Return the (X, Y) coordinate for the center point of the cell that contains the specified text.  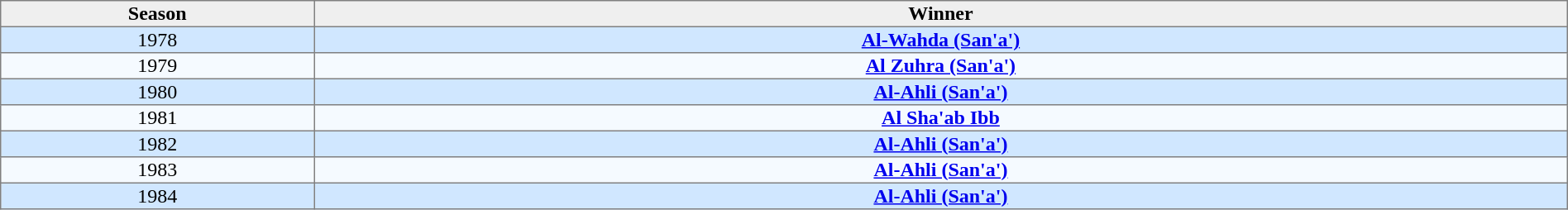
1979 (157, 66)
1980 (157, 92)
1984 (157, 196)
1981 (157, 118)
Al Sha'ab Ibb (941, 118)
Al-Wahda (San'a') (941, 40)
Season (157, 14)
1982 (157, 144)
1983 (157, 170)
1978 (157, 40)
Al Zuhra (San'a') (941, 66)
Winner (941, 14)
